For the text-containing cell, return its midpoint in [X, Y] coordinate format. 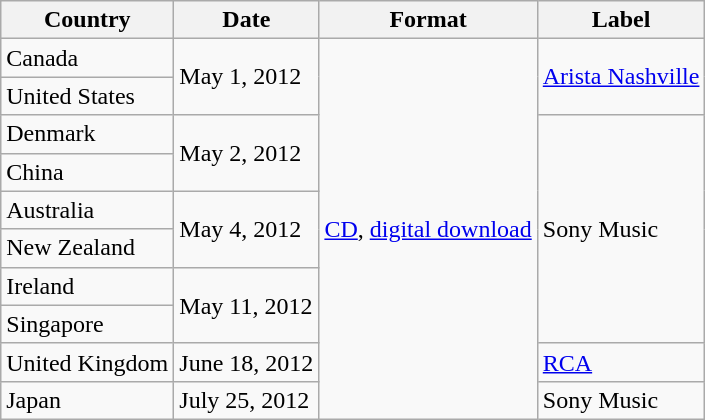
Format [428, 20]
May 2, 2012 [246, 153]
RCA [621, 362]
United States [88, 96]
May 1, 2012 [246, 77]
China [88, 172]
Australia [88, 210]
Arista Nashville [621, 77]
May 11, 2012 [246, 305]
New Zealand [88, 248]
Label [621, 20]
Japan [88, 400]
United Kingdom [88, 362]
Denmark [88, 134]
Country [88, 20]
June 18, 2012 [246, 362]
Ireland [88, 286]
May 4, 2012 [246, 229]
July 25, 2012 [246, 400]
Date [246, 20]
Singapore [88, 324]
CD, digital download [428, 230]
Canada [88, 58]
